Capture the cell that displays the provided text and extract its (X, Y) central coordinate. 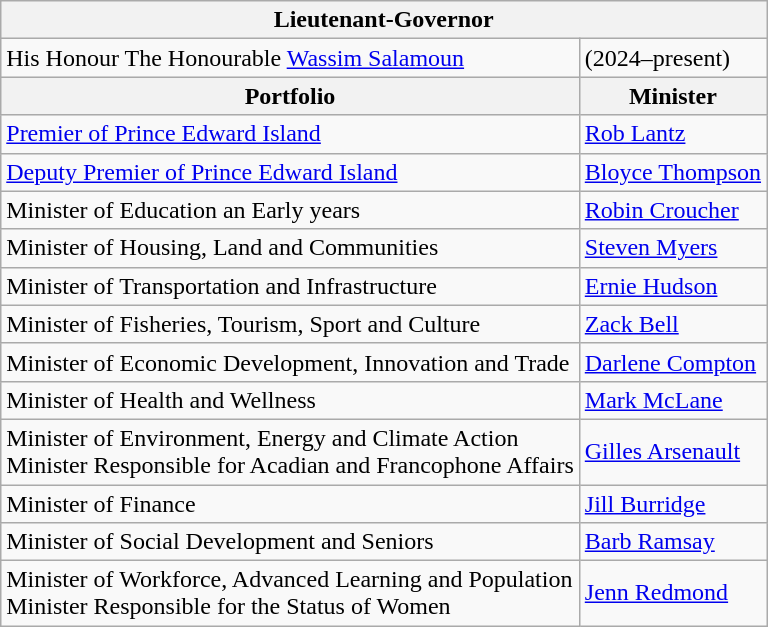
Rob Lantz (672, 134)
Gilles Arsenault (672, 452)
Mark McLane (672, 400)
Lieutenant-Governor (384, 20)
Barb Ramsay (672, 542)
Minister of Health and Wellness (290, 400)
Minister of Economic Development, Innovation and Trade (290, 362)
Minister of Transportation and Infrastructure (290, 286)
Minister of Social Development and Seniors (290, 542)
Darlene Compton (672, 362)
Premier of Prince Edward Island (290, 134)
Minister of Workforce, Advanced Learning and PopulationMinister Responsible for the Status of Women (290, 594)
Minister of Environment, Energy and Climate ActionMinister Responsible for Acadian and Francophone Affairs (290, 452)
(2024–present) (672, 58)
Jill Burridge (672, 503)
Robin Croucher (672, 210)
Bloyce Thompson (672, 172)
Zack Bell (672, 324)
Minister (672, 96)
Minister of Housing, Land and Communities (290, 248)
His Honour The Honourable Wassim Salamoun (290, 58)
Portfolio (290, 96)
Deputy Premier of Prince Edward Island (290, 172)
Steven Myers (672, 248)
Minister of Finance (290, 503)
Jenn Redmond (672, 594)
Ernie Hudson (672, 286)
Minister of Education an Early years (290, 210)
Minister of Fisheries, Tourism, Sport and Culture (290, 324)
